For the text-containing cell, return its midpoint in (x, y) coordinate format. 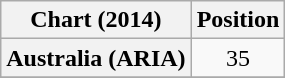
Position (238, 20)
35 (238, 58)
Australia (ARIA) (96, 58)
Chart (2014) (96, 20)
